Detect which cell encompasses the target text, then output its (x, y) center coordinate. 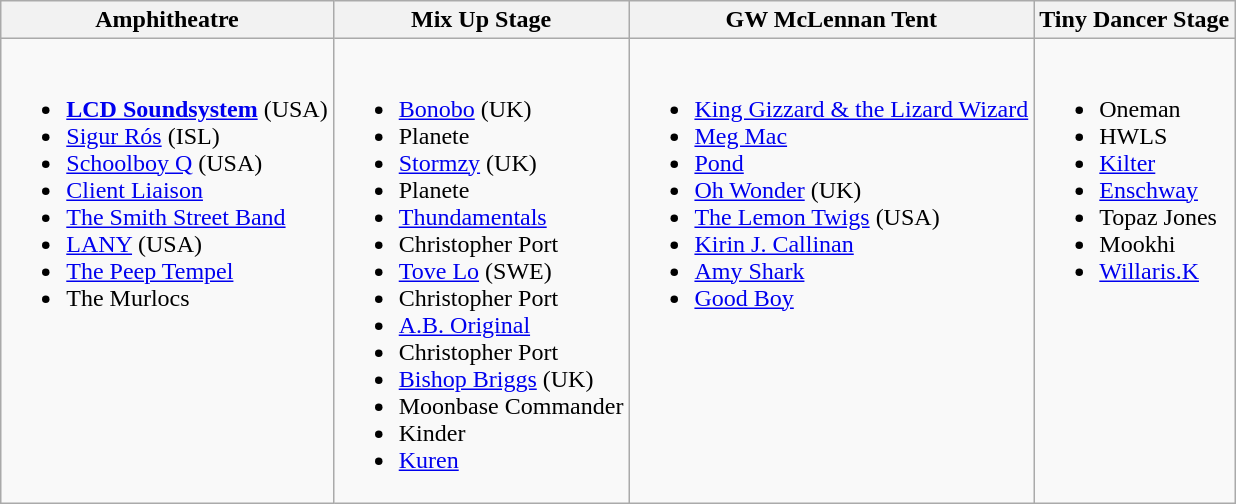
LCD Soundsystem (USA)Sigur Rós (ISL)Schoolboy Q (USA)Client LiaisonThe Smith Street BandLANY (USA)The Peep TempelThe Murlocs (167, 271)
OnemanHWLSKilterEnschwayTopaz JonesMookhiWillaris.K (1134, 271)
Mix Up Stage (481, 20)
King Gizzard & the Lizard WizardMeg MacPondOh Wonder (UK)The Lemon Twigs (USA)Kirin J. CallinanAmy SharkGood Boy (832, 271)
Tiny Dancer Stage (1134, 20)
GW McLennan Tent (832, 20)
Amphitheatre (167, 20)
